Find where the given text appears and provide that cell's center as (x, y) coordinate. 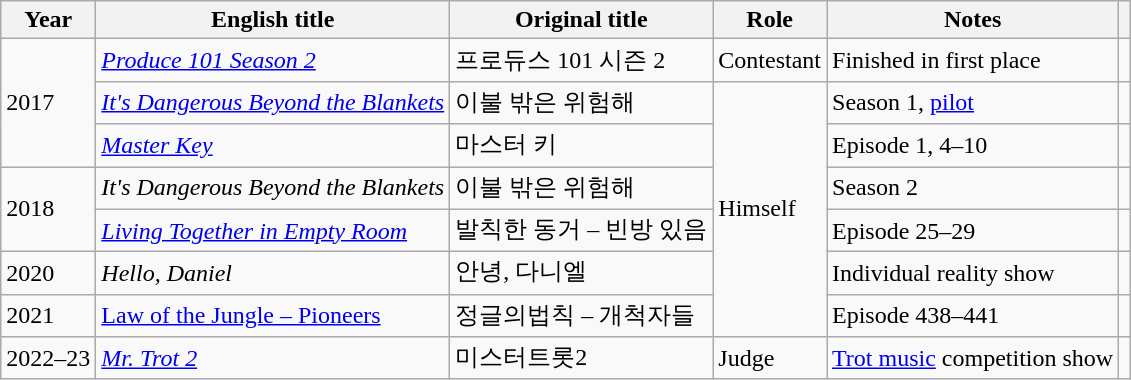
2020 (48, 274)
2017 (48, 103)
Finished in first place (972, 60)
미스터트롯2 (582, 358)
Episode 1, 4–10 (972, 146)
Role (770, 20)
안녕, 다니엘 (582, 274)
Living Together in Empty Room (273, 230)
발칙한 동거 – 빈방 있음 (582, 230)
Season 1, pilot (972, 102)
정글의법칙 – 개척자들 (582, 316)
Notes (972, 20)
Season 2 (972, 188)
Episode 25–29 (972, 230)
2018 (48, 208)
Hello, Daniel (273, 274)
프로듀스 101 시즌 2 (582, 60)
Mr. Trot 2 (273, 358)
Master Key (273, 146)
Contestant (770, 60)
Year (48, 20)
Himself (770, 208)
English title (273, 20)
Episode 438–441 (972, 316)
마스터 키 (582, 146)
Law of the Jungle – Pioneers (273, 316)
Trot music competition show (972, 358)
2021 (48, 316)
Judge (770, 358)
Produce 101 Season 2 (273, 60)
2022–23 (48, 358)
Individual reality show (972, 274)
Original title (582, 20)
